Determine the [X, Y] coordinate at the center of the cell enclosing the given text.  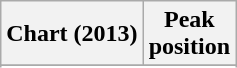
Peakposition [189, 34]
Chart (2013) [72, 34]
